From the cell containing the given text, extract its center point as [x, y] coordinate. 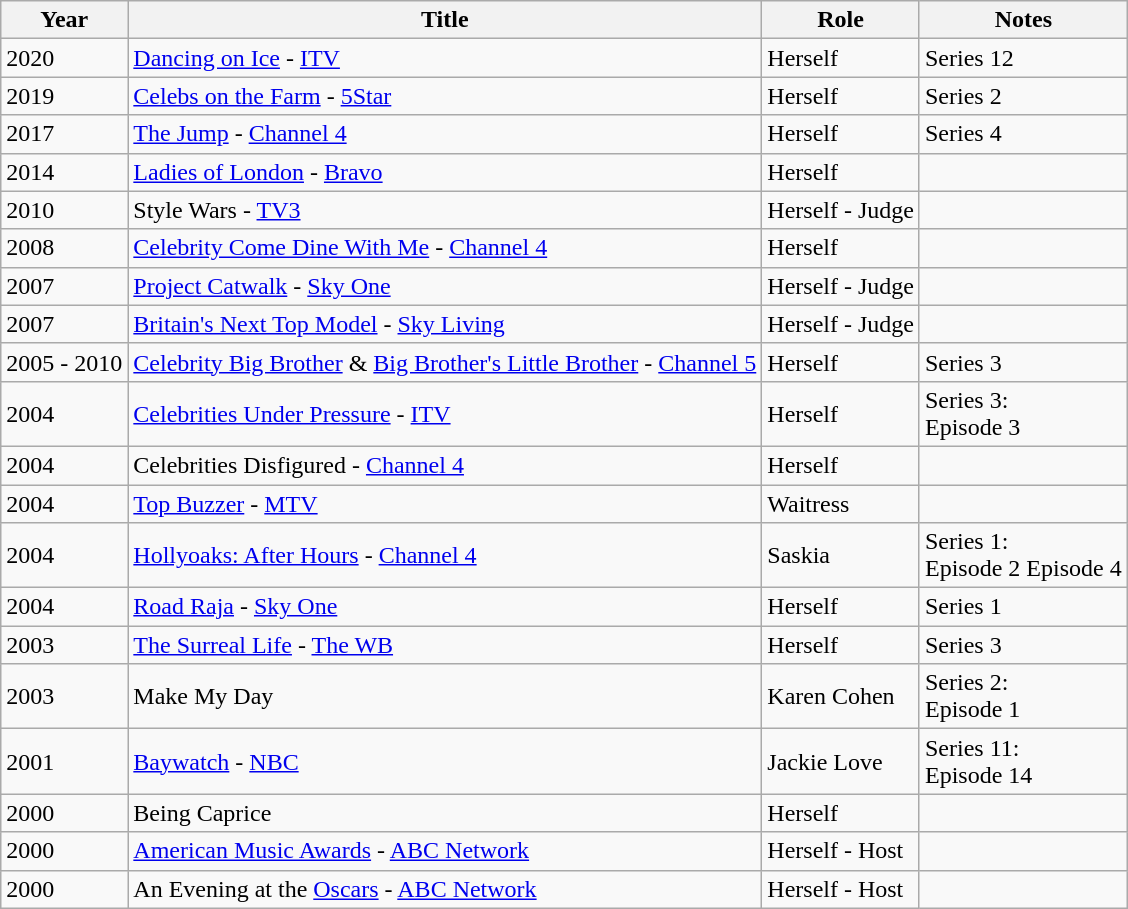
Series 12 [1023, 58]
Year [64, 20]
Celebrities Disfigured - Channel 4 [445, 465]
2001 [64, 762]
Series 4 [1023, 134]
Make My Day [445, 696]
Celebrities Under Pressure - ITV [445, 414]
The Jump - Channel 4 [445, 134]
Style Wars - TV3 [445, 210]
2017 [64, 134]
Project Catwalk - Sky One [445, 286]
The Surreal Life - The WB [445, 645]
Celebrity Big Brother & Big Brother's Little Brother - Channel 5 [445, 362]
Series 2:Episode 1 [1023, 696]
Hollyoaks: After Hours - Channel 4 [445, 556]
Series 11:Episode 14 [1023, 762]
Celebrity Come Dine With Me - Channel 4 [445, 248]
2014 [64, 172]
Celebs on the Farm - 5Star [445, 96]
Jackie Love [841, 762]
American Music Awards - ABC Network [445, 851]
2019 [64, 96]
2020 [64, 58]
Role [841, 20]
Series 2 [1023, 96]
2008 [64, 248]
An Evening at the Oscars - ABC Network [445, 889]
Waitress [841, 503]
Title [445, 20]
Being Caprice [445, 813]
Karen Cohen [841, 696]
Baywatch - NBC [445, 762]
Top Buzzer - MTV [445, 503]
Ladies of London - Bravo [445, 172]
Road Raja - Sky One [445, 607]
Saskia [841, 556]
2005 - 2010 [64, 362]
Series 1:Episode 2 Episode 4 [1023, 556]
Britain's Next Top Model - Sky Living [445, 324]
Notes [1023, 20]
Dancing on Ice - ITV [445, 58]
Series 3:Episode 3 [1023, 414]
Series 1 [1023, 607]
2010 [64, 210]
